Return [X, Y] of the center of cell containing provided text 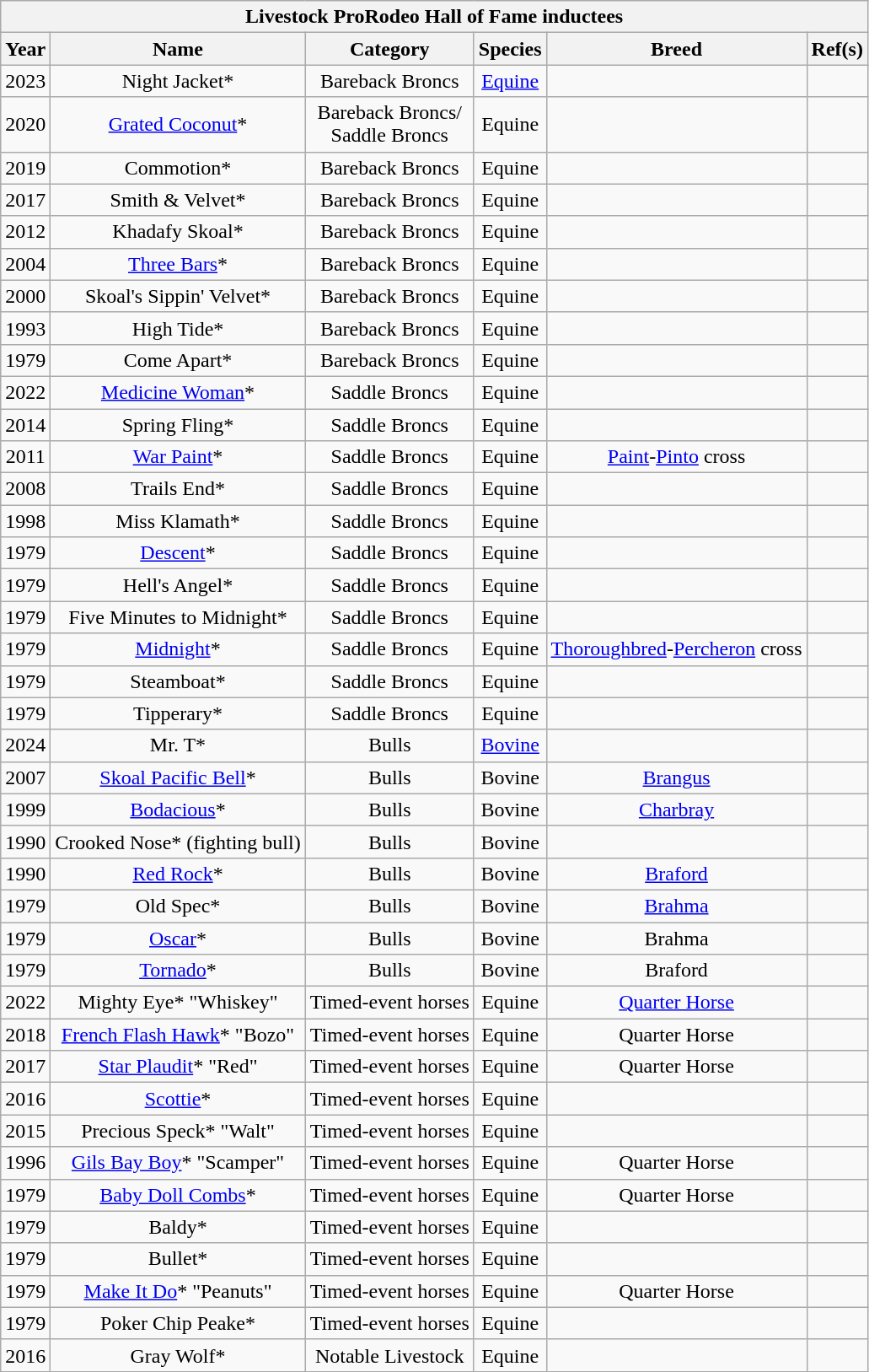
Gils Bay Boy* "Scamper" [178, 1163]
Steamboat* [178, 681]
2000 [25, 296]
Night Jacket* [178, 81]
Come Apart* [178, 360]
Gray Wolf* [178, 1355]
2008 [25, 489]
Hell's Angel* [178, 585]
2024 [25, 745]
Trails End* [178, 489]
Charbray [676, 810]
Year [25, 49]
Ref(s) [837, 49]
Baldy* [178, 1227]
2019 [25, 168]
1993 [25, 328]
Tornado* [178, 971]
2023 [25, 81]
Category [389, 49]
Breed [676, 49]
High Tide* [178, 328]
War Paint* [178, 457]
Skoal's Sippin' Velvet* [178, 296]
Oscar* [178, 939]
2007 [25, 777]
Medicine Woman* [178, 392]
Scottie* [178, 1099]
Skoal Pacific Bell* [178, 777]
Bodacious* [178, 810]
2012 [25, 232]
Notable Livestock [389, 1355]
2011 [25, 457]
Bullet* [178, 1259]
French Flash Hawk* "Bozo" [178, 1035]
Star Plaudit* "Red" [178, 1067]
Spring Fling* [178, 424]
Mighty Eye* "Whiskey" [178, 1003]
Miss Klamath* [178, 521]
Smith & Velvet* [178, 200]
Poker Chip Peake* [178, 1323]
1996 [25, 1163]
Descent* [178, 553]
Commotion* [178, 168]
1998 [25, 521]
Species [510, 49]
Five Minutes to Midnight* [178, 617]
Bareback Broncs/Saddle Broncs [389, 125]
2020 [25, 125]
Paint-Pinto cross [676, 457]
2014 [25, 424]
Brangus [676, 777]
Tipperary* [178, 713]
Mr. T* [178, 745]
Baby Doll Combs* [178, 1195]
2015 [25, 1131]
Old Spec* [178, 906]
Three Bars* [178, 264]
2018 [25, 1035]
Name [178, 49]
Make It Do* "Peanuts" [178, 1291]
Grated Coconut* [178, 125]
Midnight* [178, 649]
1999 [25, 810]
2004 [25, 264]
Thoroughbred-Percheron cross [676, 649]
Precious Speck* "Walt" [178, 1131]
Red Rock* [178, 874]
Khadafy Skoal* [178, 232]
Livestock ProRodeo Hall of Fame inductees [435, 17]
Crooked Nose* (fighting bull) [178, 842]
